Return the [X, Y] coordinate for the center point of the cell that contains the specified text.  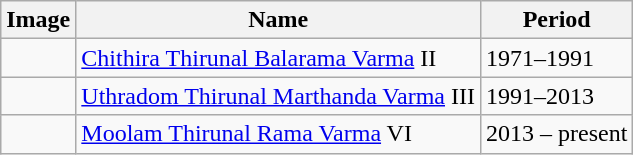
1991–2013 [557, 96]
Moolam Thirunal Rama Varma VI [278, 134]
Name [278, 20]
Uthradom Thirunal Marthanda Varma III [278, 96]
2013 – present [557, 134]
Image [38, 20]
1971–1991 [557, 58]
Chithira Thirunal Balarama Varma II [278, 58]
Period [557, 20]
